Find where the given text appears and provide that cell's center as [x, y] coordinate. 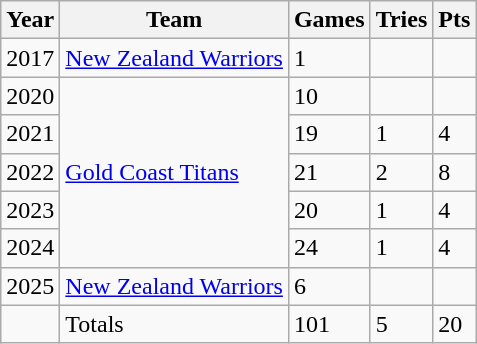
Games [329, 20]
2 [402, 172]
6 [329, 286]
2025 [30, 286]
2023 [30, 210]
2021 [30, 134]
2020 [30, 96]
8 [454, 172]
Tries [402, 20]
24 [329, 248]
2017 [30, 58]
Totals [174, 324]
Year [30, 20]
2022 [30, 172]
Gold Coast Titans [174, 172]
19 [329, 134]
Pts [454, 20]
2024 [30, 248]
21 [329, 172]
Team [174, 20]
5 [402, 324]
101 [329, 324]
10 [329, 96]
